Scan for the cell matching the given text and deliver its (x, y) coordinate at center. 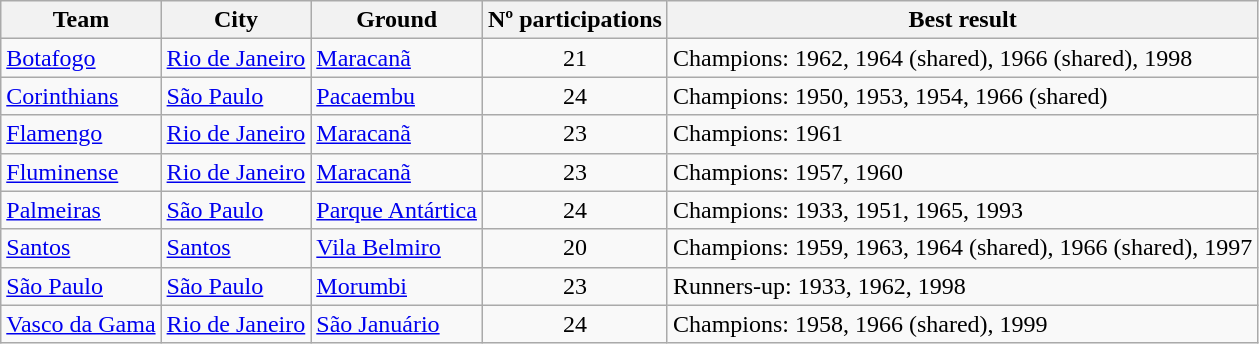
21 (574, 58)
Runners-up: 1933, 1962, 1998 (962, 286)
Nº participations (574, 20)
Pacaembu (397, 96)
Champions: 1933, 1951, 1965, 1993 (962, 210)
Fluminense (81, 172)
Team (81, 20)
São Januário (397, 324)
Ground (397, 20)
Champions: 1950, 1953, 1954, 1966 (shared) (962, 96)
Morumbi (397, 286)
Champions: 1961 (962, 134)
Flamengo (81, 134)
Champions: 1962, 1964 (shared), 1966 (shared), 1998 (962, 58)
Vasco da Gama (81, 324)
Palmeiras (81, 210)
Champions: 1958, 1966 (shared), 1999 (962, 324)
Parque Antártica (397, 210)
Best result (962, 20)
Vila Belmiro (397, 248)
Champions: 1959, 1963, 1964 (shared), 1966 (shared), 1997 (962, 248)
20 (574, 248)
Botafogo (81, 58)
Champions: 1957, 1960 (962, 172)
Corinthians (81, 96)
City (236, 20)
